Provide the [x, y] coordinate of the cell's center where the given text is located.  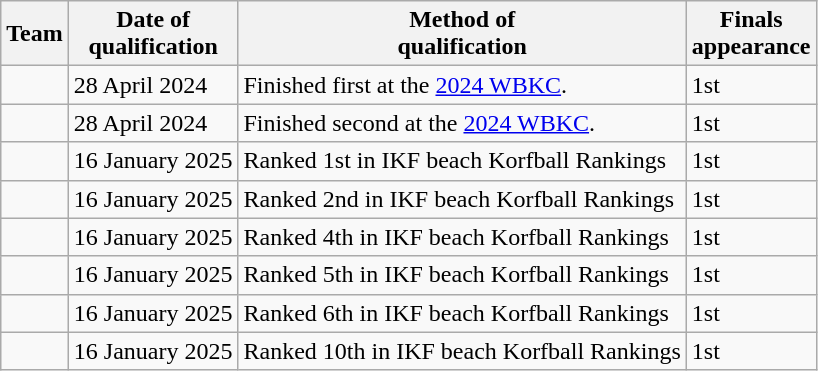
Team [35, 34]
Method ofqualification [462, 34]
Ranked 5th in IKF beach Korfball Rankings [462, 275]
Finished second at the 2024 WBKC. [462, 123]
Ranked 1st in IKF beach Korfball Rankings [462, 161]
Ranked 4th in IKF beach Korfball Rankings [462, 237]
Finalsappearance [751, 34]
Finished first at the 2024 WBKC. [462, 85]
Ranked 6th in IKF beach Korfball Rankings [462, 313]
Ranked 2nd in IKF beach Korfball Rankings [462, 199]
Date ofqualification [153, 34]
Ranked 10th in IKF beach Korfball Rankings [462, 351]
